Detect which cell encompasses the target text, then output its [X, Y] center coordinate. 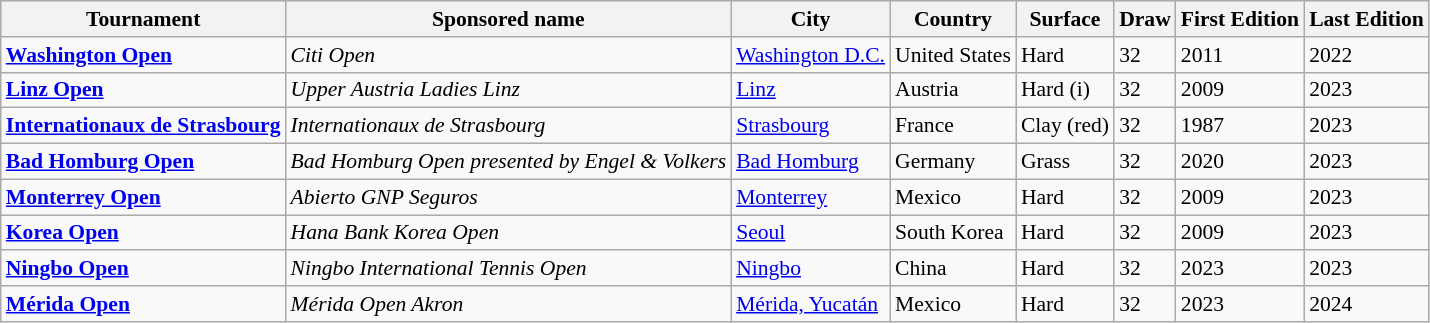
Tournament [144, 19]
Bad Homburg [810, 162]
Germany [953, 162]
Seoul [810, 233]
Linz Open [144, 90]
Austria [953, 90]
China [953, 269]
Upper Austria Ladies Linz [509, 90]
2011 [1240, 55]
Washington D.C. [810, 55]
Country [953, 19]
Hard (i) [1065, 90]
Monterrey Open [144, 197]
Grass [1065, 162]
France [953, 126]
Surface [1065, 19]
Ningbo Open [144, 269]
Ningbo [810, 269]
South Korea [953, 233]
Bad Homburg Open presented by Engel & Volkers [509, 162]
Korea Open [144, 233]
Monterrey [810, 197]
1987 [1240, 126]
2020 [1240, 162]
Sponsored name [509, 19]
Last Edition [1366, 19]
First Edition [1240, 19]
Linz [810, 90]
Abierto GNP Seguros [509, 197]
Hana Bank Korea Open [509, 233]
Mérida Open [144, 304]
2024 [1366, 304]
Strasbourg [810, 126]
2022 [1366, 55]
Mérida, Yucatán [810, 304]
Citi Open [509, 55]
Mérida Open Akron [509, 304]
Clay (red) [1065, 126]
City [810, 19]
Bad Homburg Open [144, 162]
United States [953, 55]
Washington Open [144, 55]
Ningbo International Tennis Open [509, 269]
Draw [1145, 19]
